Return [X, Y] of the center of cell containing provided text 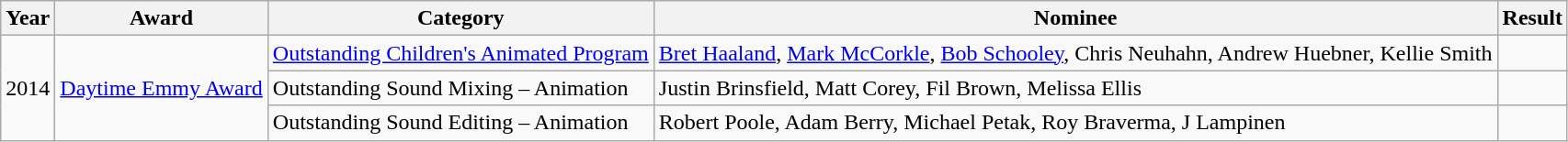
Nominee [1075, 18]
Result [1532, 18]
Year [28, 18]
Category [460, 18]
Outstanding Sound Mixing – Animation [460, 88]
Bret Haaland, Mark McCorkle, Bob Schooley, Chris Neuhahn, Andrew Huebner, Kellie Smith [1075, 53]
Award [162, 18]
Robert Poole, Adam Berry, Michael Petak, Roy Braverma, J Lampinen [1075, 123]
Outstanding Children's Animated Program [460, 53]
Outstanding Sound Editing – Animation [460, 123]
2014 [28, 88]
Daytime Emmy Award [162, 88]
Justin Brinsfield, Matt Corey, Fil Brown, Melissa Ellis [1075, 88]
